Return the [x, y] coordinate for the center point of the cell that contains the specified text.  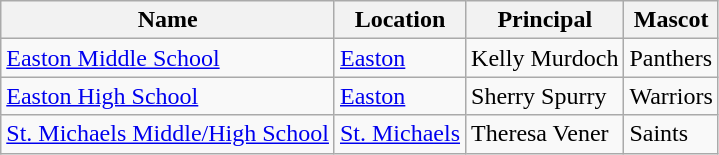
Panthers [671, 58]
St. Michaels [400, 134]
Theresa Vener [545, 134]
Mascot [671, 20]
Kelly Murdoch [545, 58]
St. Michaels Middle/High School [168, 134]
Name [168, 20]
Principal [545, 20]
Location [400, 20]
Easton Middle School [168, 58]
Saints [671, 134]
Easton High School [168, 96]
Sherry Spurry [545, 96]
Warriors [671, 96]
